From the cell containing the given text, extract its center point as (x, y) coordinate. 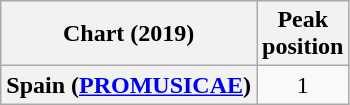
Spain (PROMUSICAE) (129, 85)
1 (303, 85)
Peakposition (303, 34)
Chart (2019) (129, 34)
